Scan for the cell matching the given text and deliver its (x, y) coordinate at center. 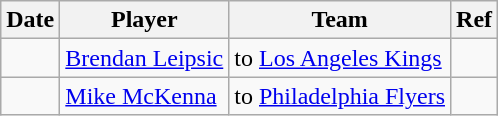
Ref (474, 20)
Mike McKenna (144, 96)
to Los Angeles Kings (340, 58)
Date (30, 20)
Brendan Leipsic (144, 58)
Player (144, 20)
Team (340, 20)
to Philadelphia Flyers (340, 96)
